Scan for the cell matching the given text and deliver its [X, Y] coordinate at center. 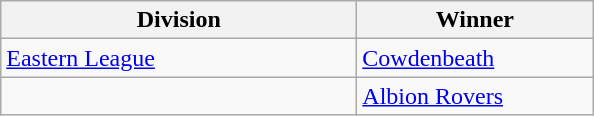
Eastern League [179, 58]
Cowdenbeath [475, 58]
Winner [475, 20]
Albion Rovers [475, 96]
Division [179, 20]
